Scan for the cell matching the given text and deliver its [x, y] coordinate at center. 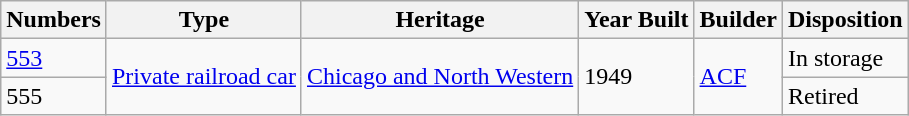
555 [54, 96]
Type [204, 20]
Heritage [440, 20]
Disposition [845, 20]
Builder [738, 20]
ACF [738, 77]
1949 [636, 77]
553 [54, 58]
Chicago and North Western [440, 77]
Numbers [54, 20]
In storage [845, 58]
Private railroad car [204, 77]
Retired [845, 96]
Year Built [636, 20]
